Detect which cell encompasses the target text, then output its (x, y) center coordinate. 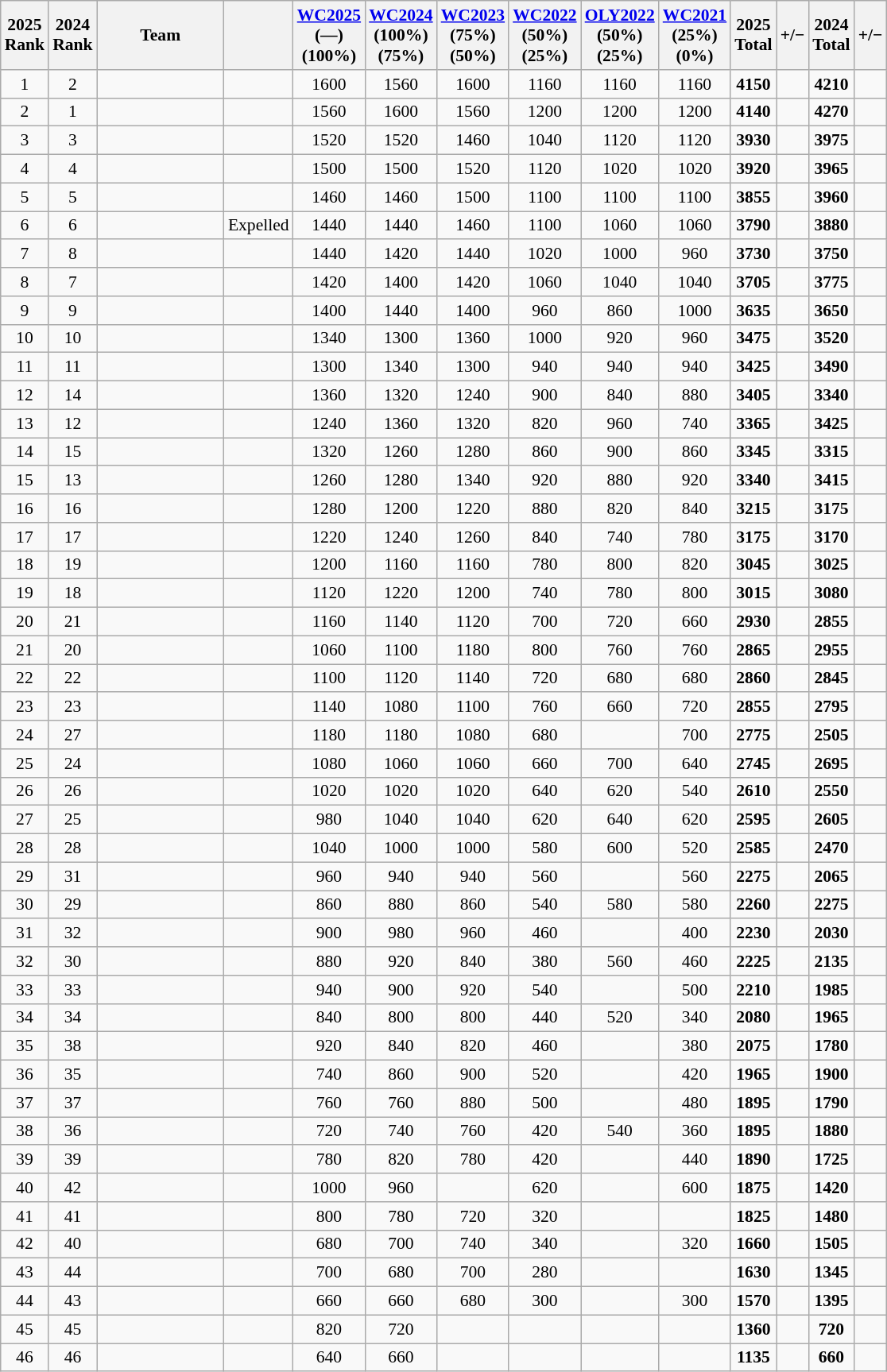
3730 (753, 254)
3345 (753, 452)
3045 (753, 565)
2745 (753, 763)
2930 (753, 622)
280 (544, 1273)
480 (695, 1103)
2955 (831, 650)
Team (161, 35)
2025Rank (25, 35)
2030 (831, 933)
2065 (831, 876)
2505 (831, 735)
3080 (831, 593)
2080 (753, 1018)
3975 (831, 141)
3790 (753, 226)
WC2024(100%)(75%) (401, 35)
2845 (831, 678)
4150 (753, 84)
2470 (831, 848)
1790 (831, 1103)
360 (695, 1131)
WC2023(75%)(50%) (473, 35)
1890 (753, 1160)
2795 (831, 707)
3705 (753, 282)
4210 (831, 84)
3855 (753, 197)
1985 (831, 990)
3405 (753, 396)
4270 (831, 112)
1780 (831, 1046)
OLY2022(50%)(25%) (620, 35)
2230 (753, 933)
2024Rank (73, 35)
3920 (753, 169)
3965 (831, 169)
1875 (753, 1188)
2695 (831, 763)
2610 (753, 791)
2595 (753, 820)
3960 (831, 197)
WC2022(50%)(25%) (544, 35)
3775 (831, 282)
1660 (753, 1244)
2550 (831, 791)
2860 (753, 678)
2775 (753, 735)
1345 (831, 1273)
3930 (753, 141)
2865 (753, 650)
1480 (831, 1216)
1135 (753, 1358)
1570 (753, 1301)
3880 (831, 226)
2260 (753, 905)
4140 (753, 112)
3750 (831, 254)
3025 (831, 565)
1505 (831, 1244)
1900 (831, 1075)
1825 (753, 1216)
2585 (753, 848)
3520 (831, 338)
2024Total (831, 35)
3650 (831, 311)
2135 (831, 961)
WC2025(—)(100%) (329, 35)
3635 (753, 311)
Expelled (259, 226)
3015 (753, 593)
3415 (831, 481)
3315 (831, 452)
1395 (831, 1301)
3475 (753, 338)
WC2021(25%)(0%) (695, 35)
3365 (753, 423)
2025Total (753, 35)
1630 (753, 1273)
2210 (753, 990)
3215 (753, 508)
3170 (831, 537)
2605 (831, 820)
3490 (831, 367)
400 (695, 933)
2225 (753, 961)
2075 (753, 1046)
1725 (831, 1160)
1880 (831, 1131)
